Search for the cell housing the specified text and yield its (x, y) center coordinate. 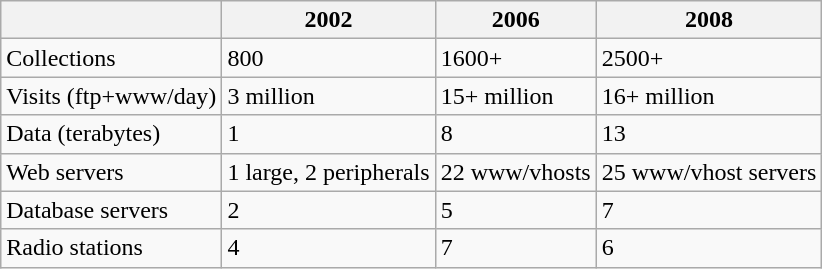
15+ million (516, 96)
2008 (709, 20)
Radio stations (112, 248)
Visits (ftp+www/day) (112, 96)
1600+ (516, 58)
22 www/vhosts (516, 172)
25 www/vhost servers (709, 172)
800 (328, 58)
5 (516, 210)
3 million (328, 96)
13 (709, 134)
1 large, 2 peripherals (328, 172)
2 (328, 210)
16+ million (709, 96)
Data (terabytes) (112, 134)
Database servers (112, 210)
8 (516, 134)
6 (709, 248)
Web servers (112, 172)
Collections (112, 58)
2500+ (709, 58)
2002 (328, 20)
1 (328, 134)
2006 (516, 20)
4 (328, 248)
